Extract the (x, y) coordinate from the center of the cell holding the provided text.  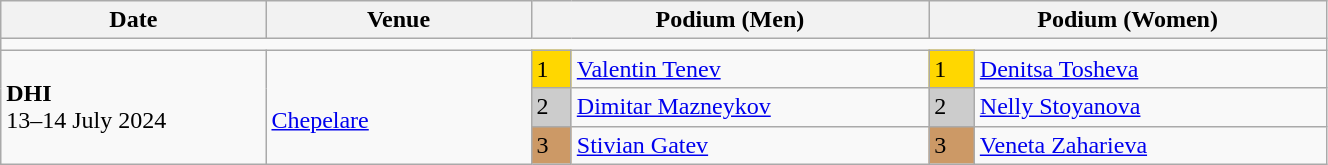
Stivian Gatev (750, 145)
Nelly Stoyanova (1150, 107)
Date (134, 20)
Denitsa Tosheva (1150, 69)
Dimitar Mazneykov (750, 107)
Venue (398, 20)
Veneta Zaharieva (1150, 145)
Podium (Men) (730, 20)
DHI 13–14 July 2024 (134, 107)
Chepelare (398, 107)
Podium (Women) (1128, 20)
Valentin Tenev (750, 69)
